Extract the [X, Y] coordinate from the center of the cell holding the provided text.  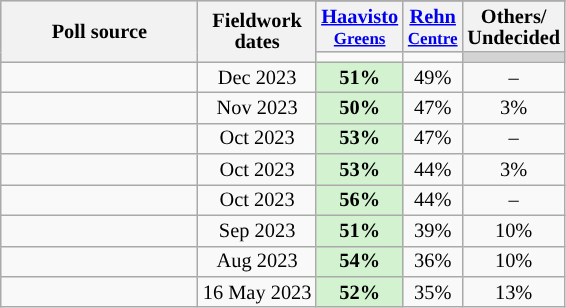
49% [432, 78]
39% [432, 230]
Aug 2023 [257, 262]
RehnCentre [432, 26]
Sep 2023 [257, 230]
Dec 2023 [257, 78]
Fieldworkdates [257, 30]
35% [432, 292]
54% [360, 262]
13% [514, 292]
16 May 2023 [257, 292]
56% [360, 200]
36% [432, 262]
52% [360, 292]
Others/Undecided [514, 26]
Nov 2023 [257, 108]
HaavistoGreens [360, 26]
Poll source [100, 30]
50% [360, 108]
